Return [X, Y] of the center of cell containing provided text 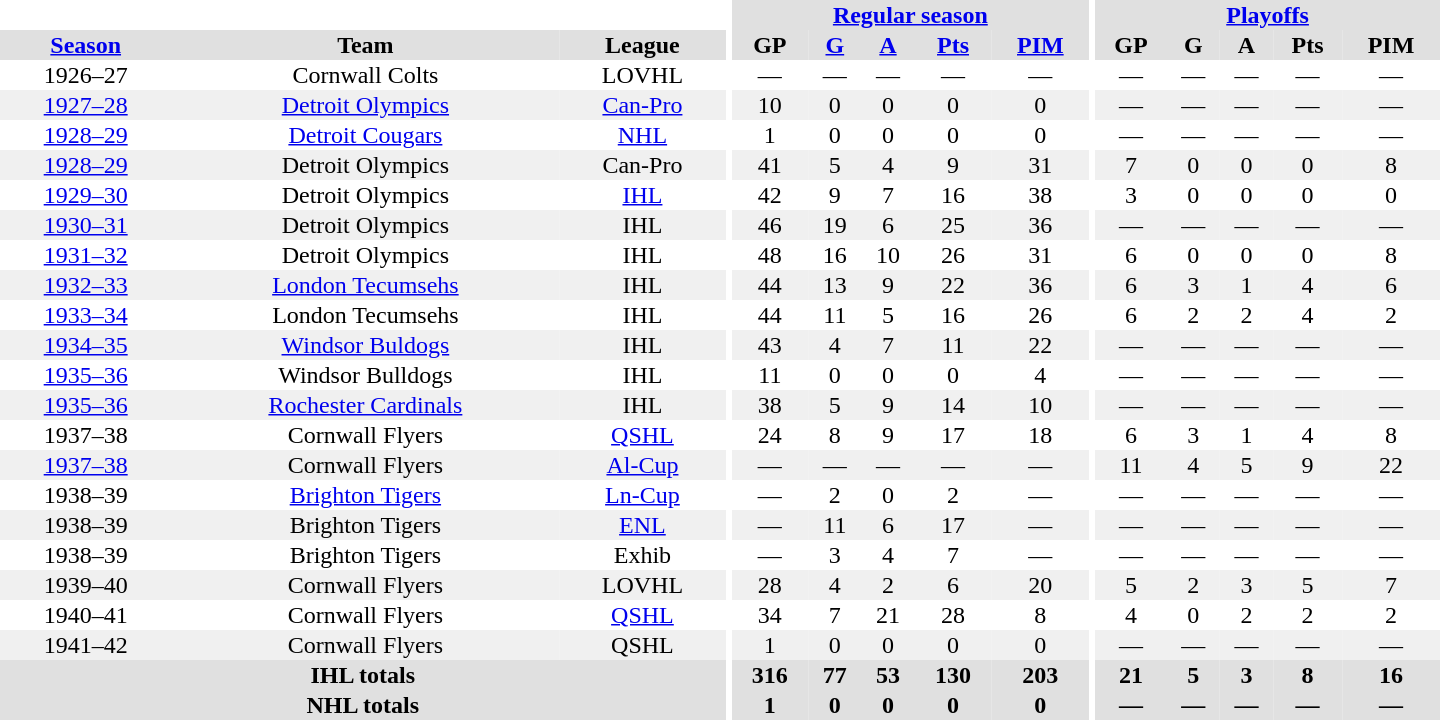
1934–35 [86, 345]
34 [770, 615]
Exhib [642, 555]
1930–31 [86, 225]
NHL totals [363, 705]
Detroit Cougars [365, 135]
1932–33 [86, 285]
20 [1040, 585]
Rochester Cardinals [365, 405]
24 [770, 435]
14 [954, 405]
1940–41 [86, 615]
1929–30 [86, 195]
Playoffs [1268, 15]
ENL [642, 525]
316 [770, 675]
48 [770, 255]
1931–32 [86, 255]
18 [1040, 435]
1927–28 [86, 105]
League [642, 45]
1939–40 [86, 585]
13 [834, 285]
IHL totals [363, 675]
25 [954, 225]
Windsor Buldogs [365, 345]
203 [1040, 675]
Regular season [910, 15]
43 [770, 345]
NHL [642, 135]
1933–34 [86, 315]
130 [954, 675]
1941–42 [86, 645]
Windsor Bulldogs [365, 375]
1926–27 [86, 75]
19 [834, 225]
77 [834, 675]
Season [86, 45]
53 [888, 675]
Ln-Cup [642, 495]
46 [770, 225]
42 [770, 195]
Al-Cup [642, 465]
Team [365, 45]
41 [770, 165]
Cornwall Colts [365, 75]
